Return [X, Y] of the center of cell containing provided text 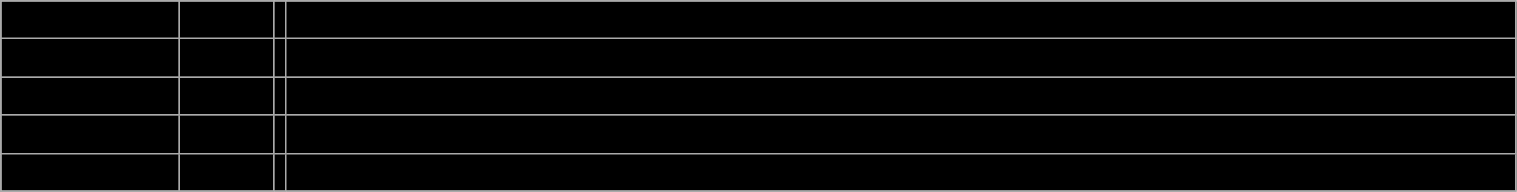
An assistant captain for the PWHL's Whitby Wolves. Earned the Female Athlete of the Year Award twice at Trinity College [900, 172]
Served as the captain of the PWHL's Oakville Junior Hornets in the 2019-20 season [900, 134]
Played with the PWHL's Kingston Jr. Ice Wolves for four seasons [900, 20]
With Eden Prairie High School, earned All-Lake Conference honors and won the Hobey Baker School Character Award [900, 58]
Taylor Lum [90, 96]
Kristina Bahl [90, 134]
Melissa Jefferies [90, 20]
Rachel Bjorgan [90, 172]
Played for Team Ontario Red and won the 2019 Canadian National Women's U18 title [900, 96]
Nora Wagner [90, 58]
